Provide the (X, Y) coordinate of the cell's center where the given text is located.  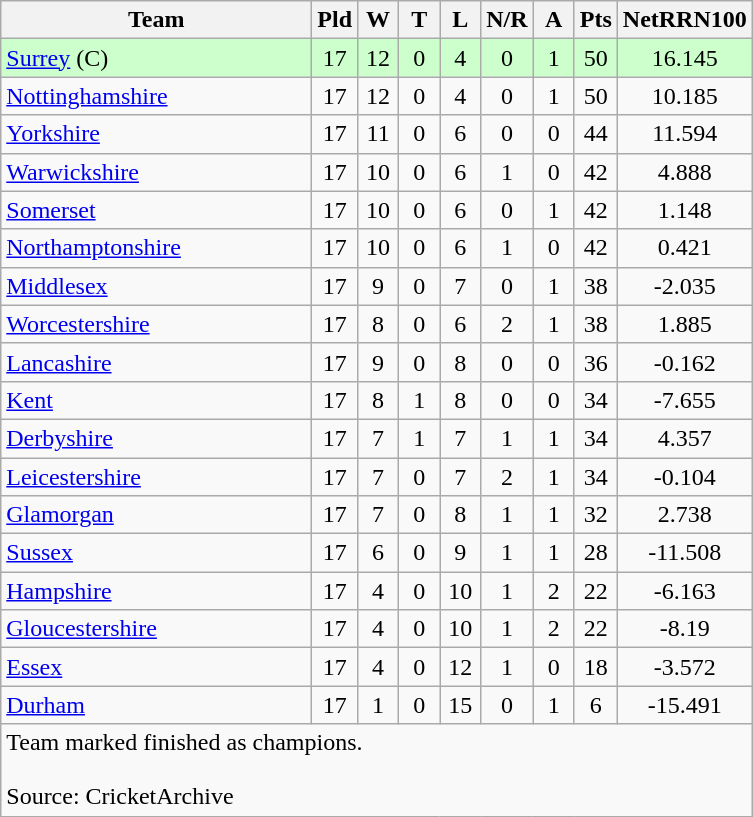
Somerset (156, 210)
Lancashire (156, 362)
-6.163 (684, 591)
2.738 (684, 515)
1.148 (684, 210)
-3.572 (684, 667)
11.594 (684, 134)
-8.19 (684, 629)
Essex (156, 667)
W (378, 20)
L (460, 20)
Derbyshire (156, 438)
32 (596, 515)
1.885 (684, 324)
Nottinghamshire (156, 96)
Northamptonshire (156, 248)
11 (378, 134)
Team marked finished as champions.Source: CricketArchive (377, 770)
Kent (156, 400)
15 (460, 705)
Durham (156, 705)
Leicestershire (156, 477)
Yorkshire (156, 134)
28 (596, 553)
Surrey (C) (156, 58)
Middlesex (156, 286)
-2.035 (684, 286)
44 (596, 134)
36 (596, 362)
-0.162 (684, 362)
-15.491 (684, 705)
Hampshire (156, 591)
T (420, 20)
Worcestershire (156, 324)
4.888 (684, 172)
NetRRN100 (684, 20)
A (554, 20)
Warwickshire (156, 172)
4.357 (684, 438)
Pts (596, 20)
Team (156, 20)
-7.655 (684, 400)
N/R (507, 20)
-0.104 (684, 477)
Pld (335, 20)
Glamorgan (156, 515)
Gloucestershire (156, 629)
0.421 (684, 248)
Sussex (156, 553)
18 (596, 667)
-11.508 (684, 553)
16.145 (684, 58)
10.185 (684, 96)
